Output the (x, y) coordinate of the center of the cell containing the given text.  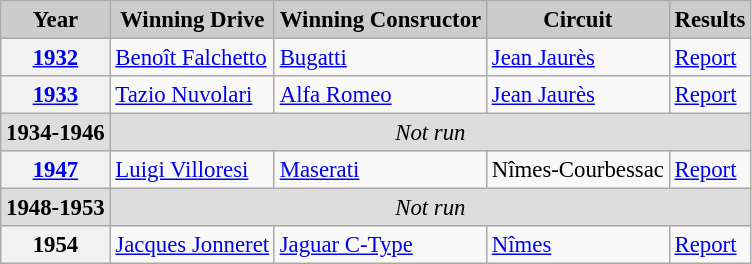
Winning Drive (192, 20)
Luigi Villoresi (192, 170)
Alfa Romeo (380, 95)
Maserati (380, 170)
Results (710, 20)
1933 (56, 95)
1934-1946 (56, 133)
Winning Consructor (380, 20)
Year (56, 20)
Jacques Jonneret (192, 245)
Nîmes-Courbessac (578, 170)
Nîmes (578, 245)
Benoît Falchetto (192, 58)
1947 (56, 170)
Circuit (578, 20)
Bugatti (380, 58)
1954 (56, 245)
Tazio Nuvolari (192, 95)
1932 (56, 58)
1948-1953 (56, 208)
Jaguar C-Type (380, 245)
